Detect which cell encompasses the target text, then output its (x, y) center coordinate. 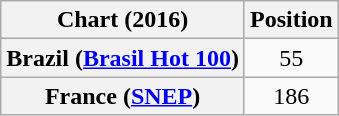
Position (291, 20)
Chart (2016) (123, 20)
France (SNEP) (123, 96)
55 (291, 58)
Brazil (Brasil Hot 100) (123, 58)
186 (291, 96)
